Return [X, Y] of the center of cell containing provided text 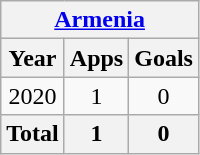
Total [33, 134]
Armenia [100, 20]
Apps [96, 58]
Goals [164, 58]
2020 [33, 96]
Year [33, 58]
